Search for the cell housing the specified text and yield its [X, Y] center coordinate. 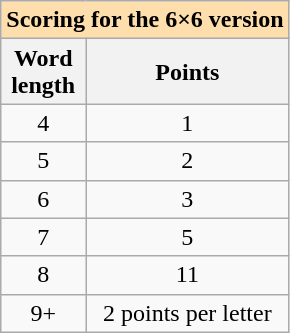
8 [44, 275]
1 [188, 123]
6 [44, 199]
4 [44, 123]
Word length [44, 72]
2 [188, 161]
Scoring for the 6×6 version [145, 20]
9+ [44, 313]
11 [188, 275]
2 points per letter [188, 313]
3 [188, 199]
Points [188, 72]
7 [44, 237]
